Output the [x, y] coordinate of the center of the cell containing the given text.  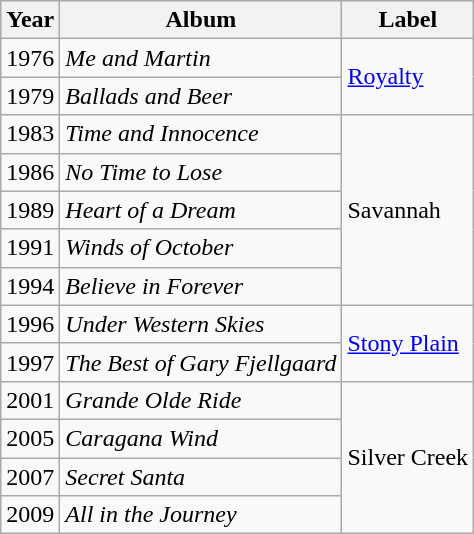
All in the Journey [201, 515]
Secret Santa [201, 477]
2009 [30, 515]
2005 [30, 438]
1996 [30, 324]
1989 [30, 210]
1983 [30, 134]
Savannah [408, 210]
1991 [30, 248]
Album [201, 20]
Heart of a Dream [201, 210]
Time and Innocence [201, 134]
Believe in Forever [201, 286]
Under Western Skies [201, 324]
2001 [30, 400]
Caragana Wind [201, 438]
1976 [30, 58]
No Time to Lose [201, 172]
1994 [30, 286]
1986 [30, 172]
2007 [30, 477]
Grande Olde Ride [201, 400]
1979 [30, 96]
Me and Martin [201, 58]
The Best of Gary Fjellgaard [201, 362]
Royalty [408, 77]
Ballads and Beer [201, 96]
1997 [30, 362]
Stony Plain [408, 343]
Year [30, 20]
Silver Creek [408, 457]
Winds of October [201, 248]
Label [408, 20]
